Identify which cell holds the provided text, then report its [X, Y] central coordinate. 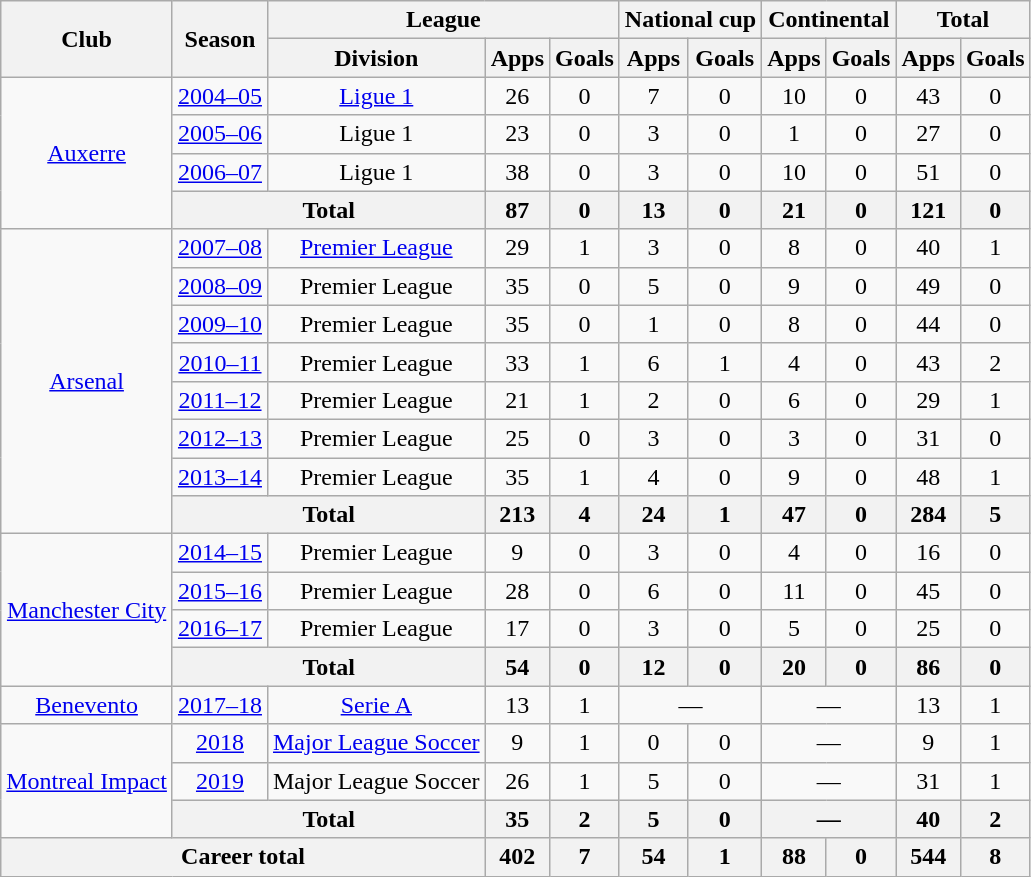
88 [794, 857]
48 [928, 477]
213 [517, 515]
League [443, 20]
86 [928, 667]
23 [517, 134]
2005–06 [220, 134]
2019 [220, 781]
2015–16 [220, 591]
2008–09 [220, 286]
87 [517, 210]
51 [928, 172]
2014–15 [220, 553]
47 [794, 515]
Manchester City [87, 610]
544 [928, 857]
44 [928, 324]
2007–08 [220, 248]
2004–05 [220, 96]
284 [928, 515]
2006–07 [220, 172]
28 [517, 591]
2011–12 [220, 400]
2010–11 [220, 362]
12 [653, 667]
Career total [243, 857]
2017–18 [220, 705]
2009–10 [220, 324]
24 [653, 515]
38 [517, 172]
2018 [220, 743]
Season [220, 39]
Arsenal [87, 381]
49 [928, 286]
Club [87, 39]
Serie A [376, 705]
Auxerre [87, 153]
2012–13 [220, 438]
27 [928, 134]
Division [376, 58]
2016–17 [220, 629]
16 [928, 553]
11 [794, 591]
Continental [829, 20]
Montreal Impact [87, 781]
20 [794, 667]
45 [928, 591]
121 [928, 210]
Benevento [87, 705]
402 [517, 857]
33 [517, 362]
2013–14 [220, 477]
17 [517, 629]
National cup [690, 20]
